Scan for the cell matching the given text and deliver its [x, y] coordinate at center. 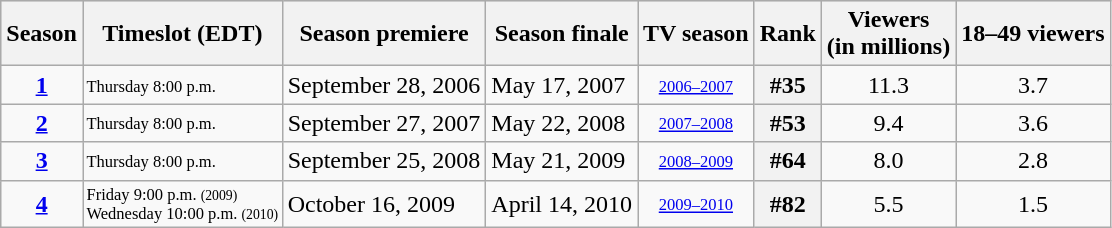
4 [42, 204]
2006–2007 [696, 85]
Season finale [562, 34]
2008–2009 [696, 161]
#35 [788, 85]
2 [42, 123]
3.6 [1033, 123]
May 22, 2008 [562, 123]
2009–2010 [696, 204]
9.4 [888, 123]
#64 [788, 161]
8.0 [888, 161]
2007–2008 [696, 123]
1.5 [1033, 204]
September 28, 2006 [384, 85]
#53 [788, 123]
5.5 [888, 204]
May 21, 2009 [562, 161]
Rank [788, 34]
11.3 [888, 85]
Season [42, 34]
3.7 [1033, 85]
1 [42, 85]
#82 [788, 204]
Timeslot (EDT) [182, 34]
September 27, 2007 [384, 123]
TV season [696, 34]
Friday 9:00 p.m. (2009)Wednesday 10:00 p.m. (2010) [182, 204]
Season premiere [384, 34]
September 25, 2008 [384, 161]
Viewers(in millions) [888, 34]
18–49 viewers [1033, 34]
2.8 [1033, 161]
May 17, 2007 [562, 85]
October 16, 2009 [384, 204]
April 14, 2010 [562, 204]
3 [42, 161]
